Scan for the cell matching the given text and deliver its [x, y] coordinate at center. 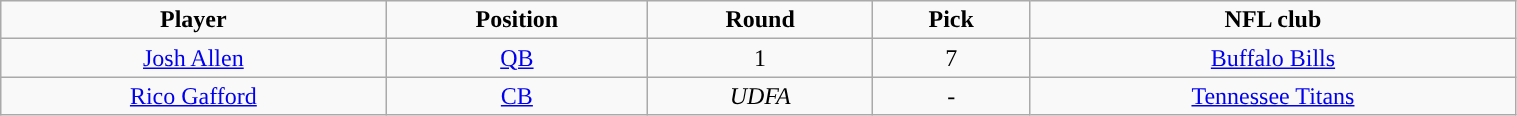
7 [950, 58]
Josh Allen [194, 58]
Tennessee Titans [1273, 96]
Position [517, 20]
Rico Gafford [194, 96]
- [950, 96]
CB [517, 96]
Player [194, 20]
1 [760, 58]
QB [517, 58]
UDFA [760, 96]
Buffalo Bills [1273, 58]
Pick [950, 20]
NFL club [1273, 20]
Round [760, 20]
